Output the [x, y] coordinate of the center of the cell containing the given text.  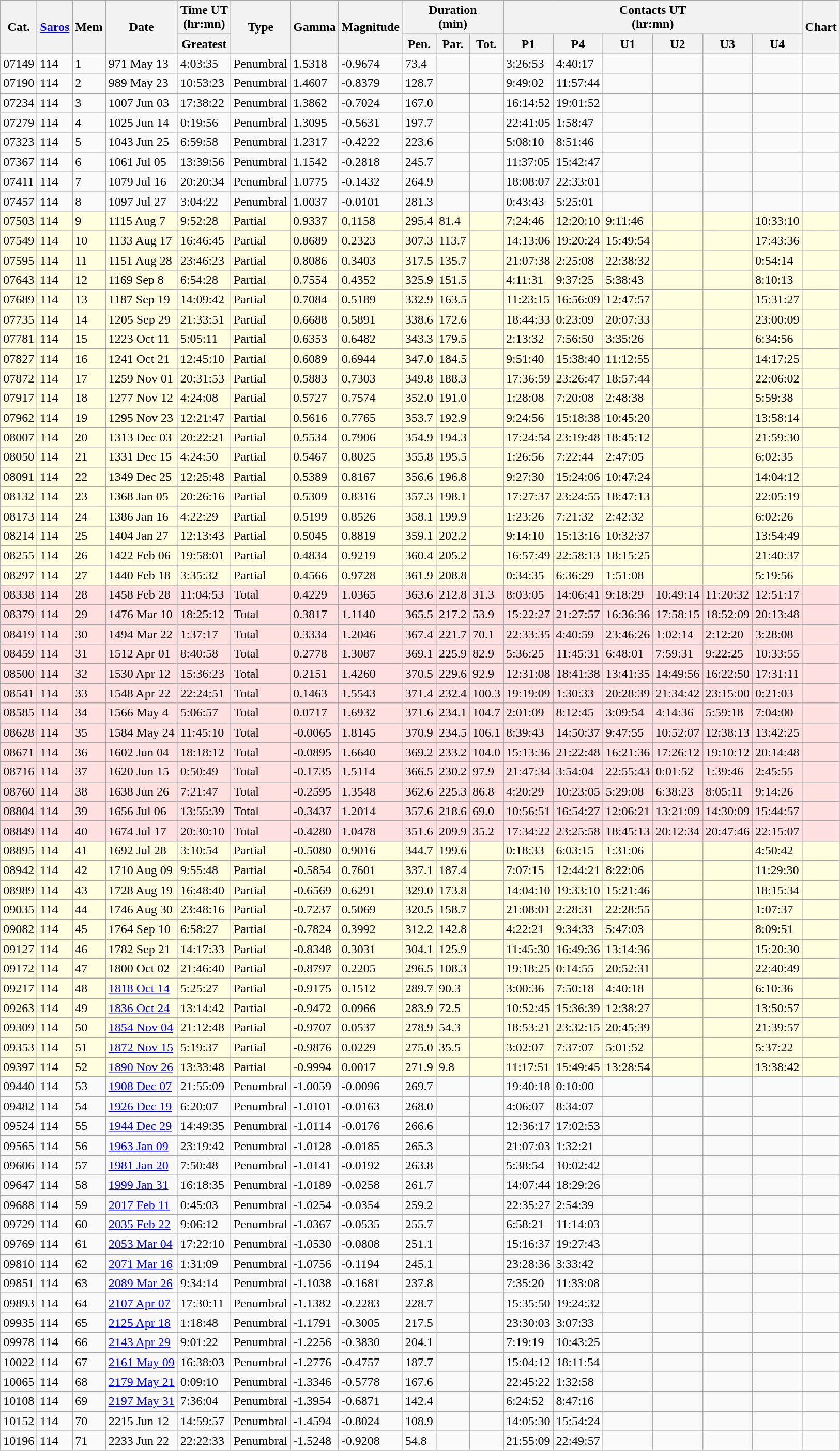
9:06:12 [204, 1225]
54 [89, 1106]
11:45:31 [578, 654]
0.5189 [370, 300]
167.6 [419, 1382]
191.0 [453, 398]
08050 [19, 457]
5:59:38 [777, 398]
4:20:29 [528, 791]
0.2151 [315, 674]
1458 Feb 28 [142, 595]
69.0 [486, 811]
21:33:51 [204, 319]
18:47:13 [628, 496]
15:21:46 [628, 890]
10:49:14 [678, 595]
11:04:53 [204, 595]
1.6932 [370, 713]
14:30:09 [727, 811]
228.7 [419, 1303]
19:33:10 [578, 890]
2125 Apr 18 [142, 1323]
3:35:26 [628, 339]
1:37:17 [204, 634]
-1.1791 [315, 1323]
86.8 [486, 791]
2161 May 09 [142, 1362]
18:45:13 [628, 831]
-0.6569 [315, 890]
187.4 [453, 870]
1674 Jul 17 [142, 831]
9.8 [453, 1067]
11:29:30 [777, 870]
6:58:21 [528, 1225]
353.7 [419, 418]
18:44:33 [528, 319]
9:11:46 [628, 221]
0:23:09 [578, 319]
1.3862 [315, 103]
3:09:54 [628, 713]
56 [89, 1145]
19 [89, 418]
0.5069 [370, 910]
34 [89, 713]
11:14:03 [578, 1225]
14:04:10 [528, 890]
7:20:08 [578, 398]
21:08:01 [528, 910]
184.5 [453, 359]
-0.9994 [315, 1067]
07503 [19, 221]
0.2205 [370, 969]
14:17:25 [777, 359]
1.0037 [315, 201]
371.4 [419, 693]
23 [89, 496]
09978 [19, 1342]
26 [89, 555]
194.3 [453, 437]
1:23:26 [528, 516]
46 [89, 949]
9:22:25 [727, 654]
16:22:50 [727, 674]
09263 [19, 1008]
-0.0192 [370, 1165]
13:14:36 [628, 949]
2035 Feb 22 [142, 1225]
08007 [19, 437]
369.2 [419, 752]
U2 [678, 44]
2089 Mar 26 [142, 1284]
-1.3346 [315, 1382]
-0.2595 [315, 791]
1.5543 [370, 693]
-0.4757 [370, 1362]
09810 [19, 1264]
13:33:48 [204, 1067]
15:36:23 [204, 674]
108.9 [419, 1421]
-0.7024 [370, 103]
1999 Jan 31 [142, 1185]
09935 [19, 1323]
5:29:08 [628, 791]
9:49:02 [528, 83]
22:38:32 [628, 260]
283.9 [419, 1008]
Date [142, 27]
212.8 [453, 595]
38 [89, 791]
7:50:18 [578, 988]
-0.9674 [370, 64]
1:28:08 [528, 398]
295.4 [419, 221]
10:52:07 [678, 732]
08338 [19, 595]
20:52:31 [628, 969]
6:59:58 [204, 142]
3:00:36 [528, 988]
-1.0189 [315, 1185]
0.3031 [370, 949]
P1 [528, 44]
-0.9472 [315, 1008]
6:24:52 [528, 1401]
10:02:42 [578, 1165]
217.5 [419, 1323]
22:28:55 [628, 910]
245.1 [419, 1264]
1.4607 [315, 83]
271.9 [419, 1067]
17:27:37 [528, 496]
6 [89, 162]
16:56:09 [578, 300]
0:34:35 [528, 575]
0.8689 [315, 240]
4:40:18 [628, 988]
23:46:23 [204, 260]
50 [89, 1028]
1187 Sep 19 [142, 300]
1386 Jan 16 [142, 516]
07595 [19, 260]
09565 [19, 1145]
104.0 [486, 752]
13:42:25 [777, 732]
-0.0258 [370, 1185]
10:23:05 [578, 791]
-0.1432 [370, 181]
08214 [19, 536]
197.7 [419, 123]
08942 [19, 870]
230.2 [453, 772]
1620 Jun 15 [142, 772]
-0.0895 [315, 752]
09851 [19, 1284]
3:02:07 [528, 1047]
187.7 [419, 1362]
-0.4222 [370, 142]
142.4 [419, 1401]
7:21:32 [578, 516]
Pen. [419, 44]
66 [89, 1342]
23:19:42 [204, 1145]
8:47:16 [578, 1401]
1476 Mar 10 [142, 615]
65 [89, 1323]
2:12:20 [727, 634]
151.5 [453, 280]
1548 Apr 22 [142, 693]
21:40:37 [777, 555]
69 [89, 1401]
-1.0101 [315, 1106]
1331 Dec 15 [142, 457]
1.5114 [370, 772]
9 [89, 221]
9:18:29 [628, 595]
45 [89, 929]
1241 Oct 21 [142, 359]
10065 [19, 1382]
-0.8797 [315, 969]
18:29:26 [578, 1185]
7:35:20 [528, 1284]
15:42:47 [578, 162]
2:48:38 [628, 398]
8:39:43 [528, 732]
U4 [777, 44]
12:21:47 [204, 418]
22:55:43 [628, 772]
08379 [19, 615]
07549 [19, 240]
5 [89, 142]
15:49:45 [578, 1067]
20:31:53 [204, 378]
-0.6871 [370, 1401]
07689 [19, 300]
21:27:57 [578, 615]
48 [89, 988]
205.2 [453, 555]
8:12:45 [578, 713]
0.9016 [370, 850]
0.8819 [370, 536]
0.5616 [315, 418]
08173 [19, 516]
09127 [19, 949]
07781 [19, 339]
22:45:22 [528, 1382]
370.5 [419, 674]
18:08:07 [528, 181]
11:20:32 [727, 595]
217.2 [453, 615]
61 [89, 1244]
2:13:32 [528, 339]
09606 [19, 1165]
20:28:39 [628, 693]
1:02:14 [678, 634]
3:54:04 [578, 772]
31.3 [486, 595]
18:25:12 [204, 615]
296.5 [419, 969]
1.3548 [370, 791]
6:03:15 [578, 850]
337.1 [419, 870]
-0.5080 [315, 850]
19:58:01 [204, 555]
17:34:22 [528, 831]
51 [89, 1047]
971 May 13 [142, 64]
20 [89, 437]
1043 Jun 25 [142, 142]
-0.0065 [315, 732]
-0.9175 [315, 988]
338.6 [419, 319]
369.1 [419, 654]
199.9 [453, 516]
23:32:15 [578, 1028]
2:01:09 [528, 713]
23:15:00 [727, 693]
15:31:27 [777, 300]
-1.5248 [315, 1441]
35.2 [486, 831]
9:47:55 [628, 732]
1259 Nov 01 [142, 378]
0.5389 [315, 477]
167.0 [419, 103]
Mem [89, 27]
40 [89, 831]
17:43:36 [777, 240]
09440 [19, 1087]
4:40:17 [578, 64]
108.3 [453, 969]
5:38:54 [528, 1165]
-0.5778 [370, 1382]
62 [89, 1264]
172.6 [453, 319]
7:36:04 [204, 1401]
27 [89, 575]
1800 Oct 02 [142, 969]
325.9 [419, 280]
08255 [19, 555]
-1.2256 [315, 1342]
2215 Jun 12 [142, 1421]
09172 [19, 969]
10:43:25 [578, 1342]
233.2 [453, 752]
07457 [19, 201]
22:58:13 [578, 555]
14:13:06 [528, 240]
Tot. [486, 44]
08716 [19, 772]
1602 Jun 04 [142, 752]
5:25:01 [578, 201]
9:24:56 [528, 418]
3:26:53 [528, 64]
365.5 [419, 615]
9:34:33 [578, 929]
09035 [19, 910]
9:14:10 [528, 536]
18:57:44 [628, 378]
0.6291 [370, 890]
09082 [19, 929]
5:01:52 [628, 1047]
19:20:24 [578, 240]
4:50:42 [777, 850]
11:45:10 [204, 732]
0.2778 [315, 654]
09769 [19, 1244]
261.7 [419, 1185]
278.9 [419, 1028]
21:47:34 [528, 772]
-0.8348 [315, 949]
0.1463 [315, 693]
1:07:37 [777, 910]
14:09:42 [204, 300]
2:47:05 [628, 457]
21:34:42 [678, 693]
199.6 [453, 850]
208.8 [453, 575]
1.6640 [370, 752]
72.5 [453, 1008]
275.0 [419, 1047]
12:47:57 [628, 300]
5:36:25 [528, 654]
0.0966 [370, 1008]
Duration(min) [453, 18]
-1.0141 [315, 1165]
08628 [19, 732]
31 [89, 654]
9:51:40 [528, 359]
14:04:12 [777, 477]
1.8145 [370, 732]
71 [89, 1441]
359.1 [419, 536]
59 [89, 1205]
15:54:24 [578, 1421]
0:21:03 [777, 693]
8:40:58 [204, 654]
1295 Nov 23 [142, 418]
307.3 [419, 240]
1349 Dec 25 [142, 477]
158.7 [453, 910]
1223 Oct 11 [142, 339]
3:33:42 [578, 1264]
0.3334 [315, 634]
0.7574 [370, 398]
23:19:48 [578, 437]
11:45:30 [528, 949]
317.5 [419, 260]
0.8167 [370, 477]
1836 Oct 24 [142, 1008]
15:24:06 [578, 477]
371.6 [419, 713]
281.3 [419, 201]
19:24:32 [578, 1303]
10152 [19, 1421]
-1.0114 [315, 1126]
347.0 [419, 359]
0.1158 [370, 221]
0.7554 [315, 280]
1584 May 24 [142, 732]
0.5891 [370, 319]
13:55:39 [204, 811]
35.5 [453, 1047]
265.3 [419, 1145]
0:54:14 [777, 260]
64 [89, 1303]
14:49:35 [204, 1126]
1494 Mar 22 [142, 634]
5:47:03 [628, 929]
-1.0059 [315, 1087]
16:46:45 [204, 240]
97.9 [486, 772]
14:50:37 [578, 732]
22:06:02 [777, 378]
22:33:35 [528, 634]
255.7 [419, 1225]
5:19:56 [777, 575]
21:07:03 [528, 1145]
18:15:25 [628, 555]
4:22:21 [528, 929]
12:31:08 [528, 674]
22:49:57 [578, 1441]
5:05:11 [204, 339]
7:04:00 [777, 713]
8:03:05 [528, 595]
15:16:37 [528, 1244]
14:17:33 [204, 949]
1422 Feb 06 [142, 555]
229.6 [453, 674]
18 [89, 398]
49 [89, 1008]
68 [89, 1382]
1890 Nov 26 [142, 1067]
4:24:50 [204, 457]
12:36:17 [528, 1126]
0:50:49 [204, 772]
113.7 [453, 240]
1728 Aug 19 [142, 890]
196.8 [453, 477]
42 [89, 870]
21 [89, 457]
-1.0756 [315, 1264]
209.9 [453, 831]
173.8 [453, 890]
22:15:07 [777, 831]
13:41:35 [628, 674]
1854 Nov 04 [142, 1028]
09647 [19, 1185]
07962 [19, 418]
17:36:59 [528, 378]
1.1140 [370, 615]
11:23:15 [528, 300]
43 [89, 890]
10:45:20 [628, 418]
12:45:10 [204, 359]
12:38:13 [727, 732]
10:53:23 [204, 83]
60 [89, 1225]
25 [89, 536]
349.8 [419, 378]
0.4229 [315, 595]
1 [89, 64]
09524 [19, 1126]
357.3 [419, 496]
332.9 [419, 300]
14:06:41 [578, 595]
6:10:36 [777, 988]
3:35:32 [204, 575]
312.2 [419, 929]
23:48:16 [204, 910]
13 [89, 300]
1926 Dec 19 [142, 1106]
1:31:06 [628, 850]
0.7765 [370, 418]
09309 [19, 1028]
0.3992 [370, 929]
19:18:25 [528, 969]
234.5 [453, 732]
1963 Jan 09 [142, 1145]
218.6 [453, 811]
0.6089 [315, 359]
1746 Aug 30 [142, 910]
11:57:44 [578, 83]
Gamma [315, 27]
7:21:47 [204, 791]
351.6 [419, 831]
2233 Jun 22 [142, 1441]
20:20:34 [204, 181]
-0.0096 [370, 1087]
2053 Mar 04 [142, 1244]
08541 [19, 693]
12:38:27 [628, 1008]
24 [89, 516]
07917 [19, 398]
07323 [19, 142]
1.3095 [315, 123]
1764 Sep 10 [142, 929]
0.6353 [315, 339]
10 [89, 240]
0:14:55 [578, 969]
15:13:16 [578, 536]
17:26:12 [678, 752]
-0.0808 [370, 1244]
0.0537 [370, 1028]
10:33:10 [777, 221]
329.0 [419, 890]
08419 [19, 634]
0.6688 [315, 319]
21:39:57 [777, 1028]
09397 [19, 1067]
5:06:57 [204, 713]
19:19:09 [528, 693]
0.7084 [315, 300]
9:52:28 [204, 221]
-0.0176 [370, 1126]
1981 Jan 20 [142, 1165]
2071 Mar 16 [142, 1264]
08760 [19, 791]
12:51:17 [777, 595]
11:12:55 [628, 359]
20:13:48 [777, 615]
0:43:43 [528, 201]
07149 [19, 64]
0:19:56 [204, 123]
14:49:56 [678, 674]
5:19:37 [204, 1047]
Chart [821, 27]
7 [89, 181]
19:01:52 [578, 103]
5:25:27 [204, 988]
08585 [19, 713]
47 [89, 969]
08459 [19, 654]
266.6 [419, 1126]
188.3 [453, 378]
13:54:49 [777, 536]
-1.0367 [315, 1225]
0.0717 [315, 713]
-0.2283 [370, 1303]
1.5318 [315, 64]
1313 Dec 03 [142, 437]
44 [89, 910]
54.8 [419, 1441]
15:22:27 [528, 615]
1692 Jul 28 [142, 850]
-0.0185 [370, 1145]
92.9 [486, 674]
20:45:39 [628, 1028]
53 [89, 1087]
4 [89, 123]
1025 Jun 14 [142, 123]
Magnitude [370, 27]
17 [89, 378]
U3 [727, 44]
142.8 [453, 929]
6:36:29 [578, 575]
81.4 [453, 221]
12:20:10 [578, 221]
15:35:50 [528, 1303]
0.8025 [370, 457]
30 [89, 634]
128.7 [419, 83]
35 [89, 732]
09482 [19, 1106]
9:27:30 [528, 477]
100.3 [486, 693]
11:37:05 [528, 162]
-1.2776 [315, 1362]
268.0 [419, 1106]
17:58:15 [678, 615]
17:31:11 [777, 674]
20:26:16 [204, 496]
1:51:08 [628, 575]
1.4260 [370, 674]
-0.5854 [315, 870]
-0.0535 [370, 1225]
39 [89, 811]
1404 Jan 27 [142, 536]
1:31:09 [204, 1264]
104.7 [486, 713]
204.1 [419, 1342]
0:18:33 [528, 850]
8:34:07 [578, 1106]
1656 Jul 06 [142, 811]
11 [89, 260]
357.6 [419, 811]
12:13:43 [204, 536]
354.9 [419, 437]
20:22:21 [204, 437]
17:38:22 [204, 103]
225.3 [453, 791]
Time UT(hr:mn) [204, 18]
289.7 [419, 988]
10:32:37 [628, 536]
1:32:21 [578, 1145]
0.7601 [370, 870]
0.5534 [315, 437]
7:19:19 [528, 1342]
5:38:43 [628, 280]
09217 [19, 988]
1115 Aug 7 [142, 221]
9:55:48 [204, 870]
251.1 [419, 1244]
09893 [19, 1303]
1440 Feb 18 [142, 575]
9:34:14 [204, 1284]
14:59:57 [204, 1421]
20:14:48 [777, 752]
1908 Dec 07 [142, 1087]
1151 Aug 28 [142, 260]
0.5467 [315, 457]
-0.9208 [370, 1441]
10:47:24 [628, 477]
0.4566 [315, 575]
0.3817 [315, 615]
90.3 [453, 988]
33 [89, 693]
-0.9707 [315, 1028]
0.5045 [315, 536]
-0.7237 [315, 910]
4:11:31 [528, 280]
U1 [628, 44]
2179 May 21 [142, 1382]
0.5199 [315, 516]
356.6 [419, 477]
22:24:51 [204, 693]
0:45:03 [204, 1205]
57 [89, 1165]
232.4 [453, 693]
9:14:26 [777, 791]
23:26:47 [578, 378]
221.7 [453, 634]
2:54:39 [578, 1205]
1:39:46 [727, 772]
18:11:54 [578, 1362]
0.4834 [315, 555]
1097 Jul 27 [142, 201]
1007 Jun 03 [142, 103]
-0.9876 [315, 1047]
198.1 [453, 496]
237.8 [419, 1284]
2:42:32 [628, 516]
10108 [19, 1401]
0.1512 [370, 988]
7:22:44 [578, 457]
16:48:40 [204, 890]
1.0365 [370, 595]
1530 Apr 12 [142, 674]
106.1 [486, 732]
12:06:21 [628, 811]
08989 [19, 890]
Cat. [19, 27]
17:24:54 [528, 437]
0.6482 [370, 339]
0.8316 [370, 496]
-0.3005 [370, 1323]
1566 May 4 [142, 713]
16:49:36 [578, 949]
2197 May 31 [142, 1401]
13:50:57 [777, 1008]
7:50:48 [204, 1165]
3:28:08 [777, 634]
1368 Jan 05 [142, 496]
0.8086 [315, 260]
15:20:30 [777, 949]
7:24:46 [528, 221]
16:54:27 [578, 811]
344.7 [419, 850]
14:07:44 [528, 1185]
0.4352 [370, 280]
1944 Dec 29 [142, 1126]
13:38:42 [777, 1067]
1:32:58 [578, 1382]
29 [89, 615]
320.5 [419, 910]
15:36:39 [578, 1008]
-0.8379 [370, 83]
13:14:42 [204, 1008]
13:21:09 [678, 811]
6:34:56 [777, 339]
16:14:52 [528, 103]
23:24:55 [578, 496]
4:03:35 [204, 64]
370.9 [419, 732]
1:18:48 [204, 1323]
0:01:52 [678, 772]
15 [89, 339]
07411 [19, 181]
07234 [19, 103]
0.0229 [370, 1047]
2 [89, 83]
-1.1382 [315, 1303]
4:14:36 [678, 713]
8:05:11 [727, 791]
-1.4594 [315, 1421]
0.9728 [370, 575]
1.1542 [315, 162]
0.9337 [315, 221]
36 [89, 752]
10196 [19, 1441]
58 [89, 1185]
6:48:01 [628, 654]
13:28:54 [628, 1067]
15:04:12 [528, 1362]
Saros [55, 27]
0.0017 [370, 1067]
Greatest [204, 44]
-1.1038 [315, 1284]
22:41:05 [528, 123]
0.5883 [315, 378]
163.5 [453, 300]
352.0 [419, 398]
6:58:27 [204, 929]
1:58:47 [578, 123]
361.9 [419, 575]
0.7906 [370, 437]
-0.2818 [370, 162]
195.5 [453, 457]
202.2 [453, 536]
22:22:33 [204, 1441]
09688 [19, 1205]
53.9 [486, 615]
-0.1681 [370, 1284]
22:35:27 [528, 1205]
-1.0254 [315, 1205]
8 [89, 201]
12:44:21 [578, 870]
18:15:34 [777, 890]
223.6 [419, 142]
14:05:30 [528, 1421]
1710 Aug 09 [142, 870]
-1.0128 [315, 1145]
0.5309 [315, 496]
23:28:36 [528, 1264]
1:30:33 [578, 693]
19:27:43 [578, 1244]
28 [89, 595]
8:22:06 [628, 870]
-0.0163 [370, 1106]
23:25:58 [578, 831]
7:07:15 [528, 870]
15:49:54 [628, 240]
08297 [19, 575]
-0.5631 [370, 123]
13:39:56 [204, 162]
08132 [19, 496]
0.7303 [370, 378]
3 [89, 103]
15:44:57 [777, 811]
-0.8024 [370, 1421]
135.7 [453, 260]
259.2 [419, 1205]
08091 [19, 477]
5:37:22 [777, 1047]
8:10:13 [777, 280]
P4 [578, 44]
6:20:07 [204, 1106]
16:36:36 [628, 615]
07643 [19, 280]
355.8 [419, 457]
11:33:08 [578, 1284]
07827 [19, 359]
8:09:51 [777, 929]
08500 [19, 674]
1079 Jul 16 [142, 181]
0.8526 [370, 516]
304.1 [419, 949]
1061 Jul 05 [142, 162]
10:52:45 [528, 1008]
-0.7824 [315, 929]
6:02:26 [777, 516]
9:37:25 [578, 280]
Type [261, 27]
360.4 [419, 555]
0.9219 [370, 555]
15:18:38 [578, 418]
19:40:18 [528, 1087]
1818 Oct 14 [142, 988]
16:57:49 [528, 555]
70 [89, 1421]
13:58:14 [777, 418]
-0.4280 [315, 831]
09729 [19, 1225]
2107 Apr 07 [142, 1303]
16:18:35 [204, 1185]
18:41:38 [578, 674]
21:12:48 [204, 1028]
3:07:33 [578, 1323]
52 [89, 1067]
1.2046 [370, 634]
20:30:10 [204, 831]
367.4 [419, 634]
7:56:50 [578, 339]
Par. [453, 44]
18:18:12 [204, 752]
55 [89, 1126]
32 [89, 674]
12 [89, 280]
22:05:19 [777, 496]
20:47:46 [727, 831]
6:38:23 [678, 791]
0.2323 [370, 240]
269.7 [419, 1087]
2:45:55 [777, 772]
264.9 [419, 181]
7:37:07 [578, 1047]
4:40:59 [578, 634]
-0.3437 [315, 811]
4:22:29 [204, 516]
54.3 [453, 1028]
225.9 [453, 654]
08671 [19, 752]
11:17:51 [528, 1067]
1:26:56 [528, 457]
2017 Feb 11 [142, 1205]
3:10:54 [204, 850]
12:25:48 [204, 477]
07872 [19, 378]
0.3403 [370, 260]
10022 [19, 1362]
6:02:35 [777, 457]
1277 Nov 12 [142, 398]
19:10:12 [727, 752]
18:53:21 [528, 1028]
1205 Sep 29 [142, 319]
125.9 [453, 949]
2:25:08 [578, 260]
366.5 [419, 772]
1.0775 [315, 181]
09353 [19, 1047]
21:59:30 [777, 437]
1169 Sep 8 [142, 280]
2:28:31 [578, 910]
22 [89, 477]
363.6 [419, 595]
263.8 [419, 1165]
-0.1735 [315, 772]
-0.3830 [370, 1342]
179.5 [453, 339]
362.6 [419, 791]
6:54:28 [204, 280]
192.9 [453, 418]
1782 Sep 21 [142, 949]
07190 [19, 83]
08849 [19, 831]
-0.0101 [370, 201]
21:46:40 [204, 969]
15:38:40 [578, 359]
20:12:34 [678, 831]
2143 Apr 29 [142, 1342]
10:56:51 [528, 811]
0:10:00 [578, 1087]
4:24:08 [204, 398]
16:21:36 [628, 752]
0:09:10 [204, 1382]
23:46:26 [628, 634]
0.6944 [370, 359]
0.5727 [315, 398]
16:38:03 [204, 1362]
1872 Nov 15 [142, 1047]
08895 [19, 850]
5:08:10 [528, 142]
20:07:33 [628, 319]
82.9 [486, 654]
23:30:03 [528, 1323]
22:33:01 [578, 181]
1512 Apr 01 [142, 654]
-0.1194 [370, 1264]
4:06:07 [528, 1106]
14 [89, 319]
63 [89, 1284]
989 May 23 [142, 83]
1.2317 [315, 142]
8:51:46 [578, 142]
18:45:12 [628, 437]
67 [89, 1362]
-0.0354 [370, 1205]
343.3 [419, 339]
1133 Aug 17 [142, 240]
18:52:09 [727, 615]
234.1 [453, 713]
Contacts UT(hr:mn) [653, 18]
23:00:09 [777, 319]
07367 [19, 162]
08804 [19, 811]
41 [89, 850]
245.7 [419, 162]
9:01:22 [204, 1342]
21:22:48 [578, 752]
1.2014 [370, 811]
7:59:31 [678, 654]
3:04:22 [204, 201]
17:02:53 [578, 1126]
15:13:36 [528, 752]
37 [89, 772]
-1.3954 [315, 1401]
1.3087 [370, 654]
358.1 [419, 516]
16 [89, 359]
-1.0530 [315, 1244]
22:40:49 [777, 969]
1.0478 [370, 831]
07279 [19, 123]
17:30:11 [204, 1303]
21:07:38 [528, 260]
10:33:55 [777, 654]
73.4 [419, 64]
1638 Jun 26 [142, 791]
5:59:18 [727, 713]
07735 [19, 319]
17:22:10 [204, 1244]
70.1 [486, 634]
